Capture the cell that displays the provided text and extract its (x, y) central coordinate. 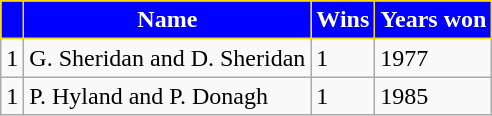
Name (168, 20)
Years won (434, 20)
P. Hyland and P. Donagh (168, 96)
1977 (434, 58)
1985 (434, 96)
G. Sheridan and D. Sheridan (168, 58)
Wins (343, 20)
